Pinpoint the cell where the given text exists, returning its (X, Y) midpoint coordinate. 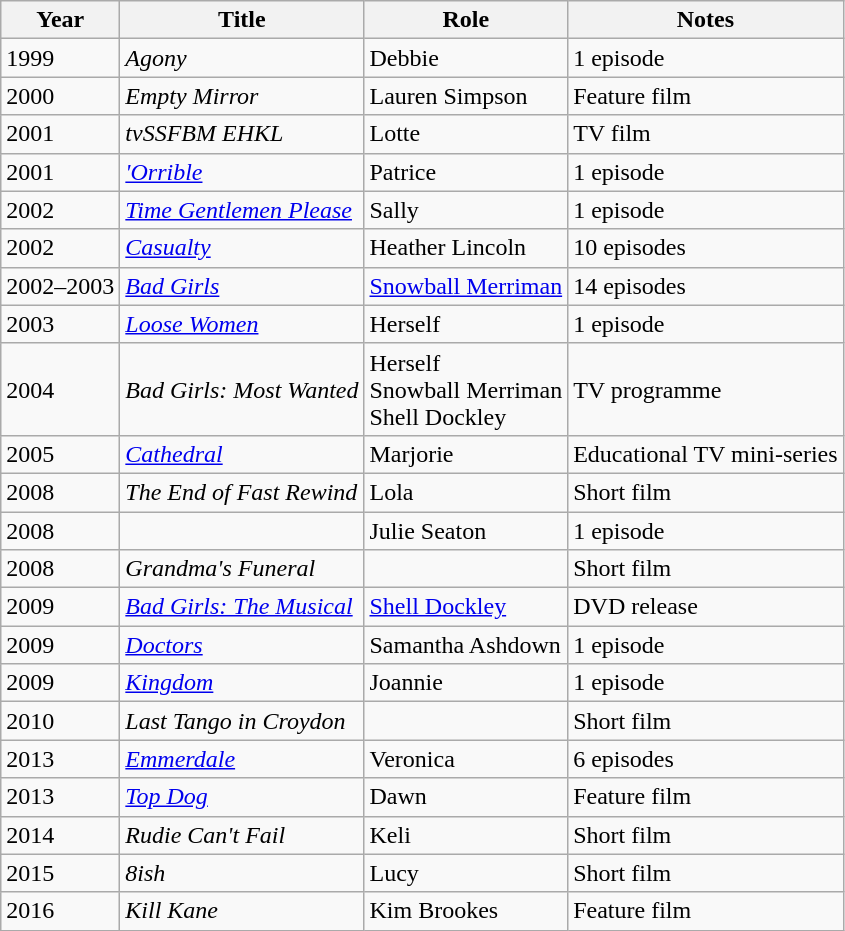
1999 (60, 58)
Educational TV mini-series (706, 454)
Joannie (466, 683)
'Orrible (242, 172)
2002–2003 (60, 286)
Kill Kane (242, 911)
Keli (466, 835)
Last Tango in Croydon (242, 721)
8ish (242, 873)
2000 (60, 96)
Time Gentlemen Please (242, 210)
Snowball Merriman (466, 286)
Julie Seaton (466, 531)
2010 (60, 721)
Loose Women (242, 324)
Role (466, 20)
Herself (466, 324)
Year (60, 20)
14 episodes (706, 286)
Debbie (466, 58)
Emmerdale (242, 759)
tvSSFBM EHKL (242, 134)
6 episodes (706, 759)
The End of Fast Rewind (242, 492)
Lola (466, 492)
Empty Mirror (242, 96)
10 episodes (706, 248)
TV programme (706, 389)
Notes (706, 20)
2003 (60, 324)
Casualty (242, 248)
Title (242, 20)
2015 (60, 873)
Heather Lincoln (466, 248)
DVD release (706, 607)
Bad Girls (242, 286)
Patrice (466, 172)
Kingdom (242, 683)
Kim Brookes (466, 911)
Top Dog (242, 797)
Bad Girls: Most Wanted (242, 389)
2014 (60, 835)
Rudie Can't Fail (242, 835)
TV film (706, 134)
Lotte (466, 134)
Bad Girls: The Musical (242, 607)
Marjorie (466, 454)
Lucy (466, 873)
Sally (466, 210)
Lauren Simpson (466, 96)
Agony (242, 58)
2004 (60, 389)
Samantha Ashdown (466, 645)
Shell Dockley (466, 607)
HerselfSnowball MerrimanShell Dockley (466, 389)
Dawn (466, 797)
Cathedral (242, 454)
Doctors (242, 645)
Grandma's Funeral (242, 569)
2016 (60, 911)
Veronica (466, 759)
2005 (60, 454)
